Provide the [X, Y] coordinate of the cell's center where the given text is located.  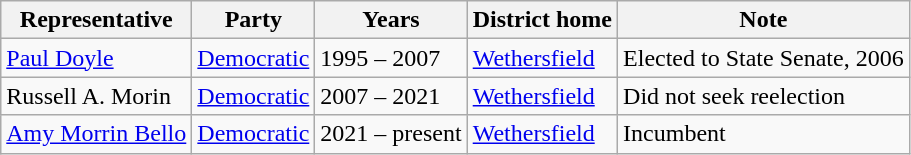
Amy Morrin Bello [96, 134]
1995 – 2007 [391, 58]
Elected to State Senate, 2006 [764, 58]
Note [764, 20]
Russell A. Morin [96, 96]
Representative [96, 20]
2007 – 2021 [391, 96]
Did not seek reelection [764, 96]
2021 – present [391, 134]
Party [254, 20]
Years [391, 20]
Paul Doyle [96, 58]
Incumbent [764, 134]
District home [542, 20]
